Return [X, Y] of the center of cell containing provided text 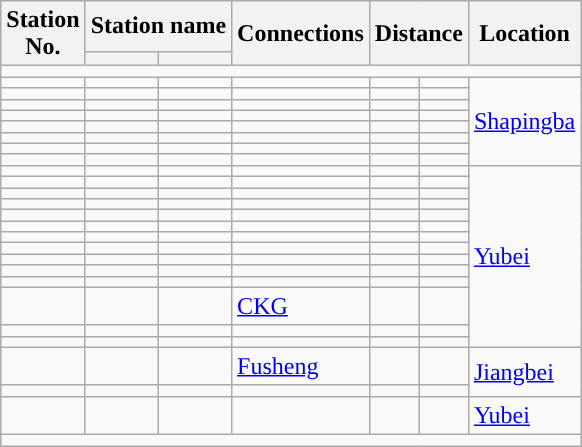
Shapingba [524, 121]
Jiangbei [524, 372]
Station name [158, 26]
CKG [301, 306]
Connections [301, 34]
Distance [418, 34]
Location [524, 34]
StationNo. [43, 34]
Fusheng [301, 366]
